Find where the given text appears and provide that cell's center as [X, Y] coordinate. 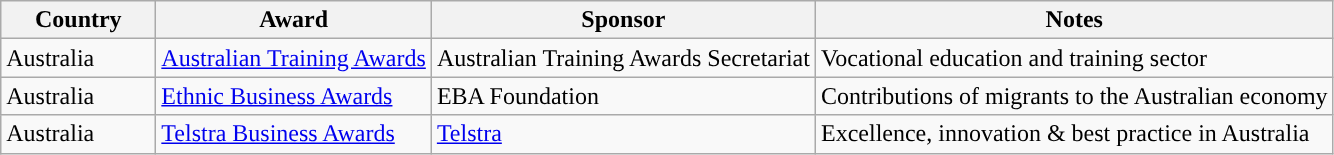
Sponsor [623, 20]
Award [294, 20]
Telstra [623, 134]
Notes [1074, 20]
Vocational education and training sector [1074, 58]
Australian Training Awards [294, 58]
Telstra Business Awards [294, 134]
Excellence, innovation & best practice in Australia [1074, 134]
Contributions of migrants to the Australian economy [1074, 96]
Country [78, 20]
Ethnic Business Awards [294, 96]
EBA Foundation [623, 96]
Australian Training Awards Secretariat [623, 58]
